Capture the cell that displays the provided text and extract its (x, y) central coordinate. 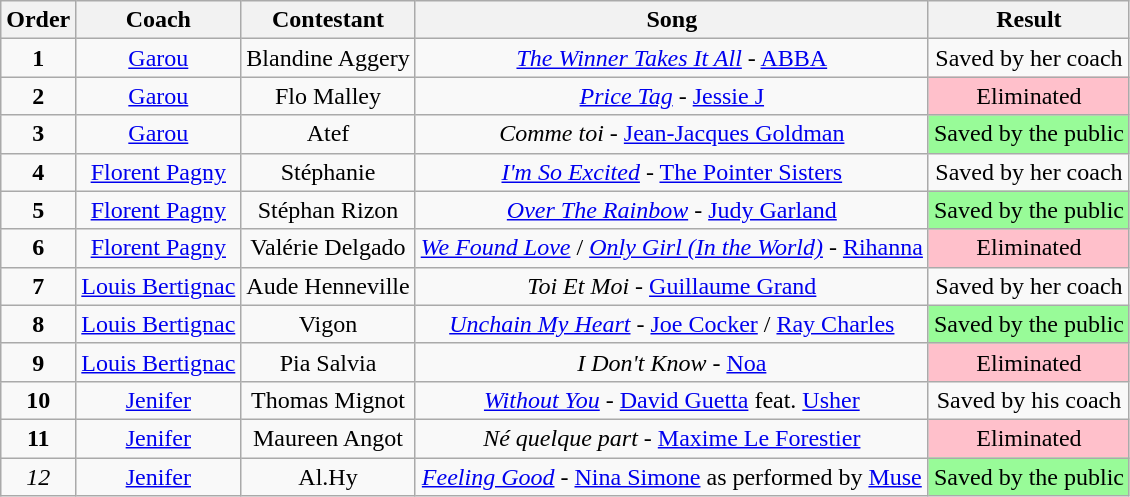
Aude Henneville (328, 286)
Né quelque part - Maxime Le Forestier (672, 438)
Vigon (328, 324)
Unchain My Heart - Joe Cocker / Ray Charles (672, 324)
4 (38, 172)
Over The Rainbow - Judy Garland (672, 210)
Stéphanie (328, 172)
6 (38, 248)
I'm So Excited - The Pointer Sisters (672, 172)
Feeling Good - Nina Simone as performed by Muse (672, 477)
2 (38, 96)
I Don't Know - Noa (672, 362)
Stéphan Rizon (328, 210)
Order (38, 20)
Coach (158, 20)
Toi Et Moi - Guillaume Grand (672, 286)
9 (38, 362)
Without You - David Guetta feat. Usher (672, 400)
7 (38, 286)
10 (38, 400)
Song (672, 20)
Price Tag - Jessie J (672, 96)
Flo Malley (328, 96)
Comme toi - Jean-Jacques Goldman (672, 134)
The Winner Takes It All - ABBA (672, 58)
Pia Salvia (328, 362)
Saved by his coach (1028, 400)
Result (1028, 20)
Valérie Delgado (328, 248)
11 (38, 438)
1 (38, 58)
Thomas Mignot (328, 400)
12 (38, 477)
We Found Love / Only Girl (In the World) - Rihanna (672, 248)
3 (38, 134)
Blandine Aggery (328, 58)
Atef (328, 134)
Al.Hy (328, 477)
Maureen Angot (328, 438)
8 (38, 324)
5 (38, 210)
Contestant (328, 20)
